Search for the cell housing the specified text and yield its [X, Y] center coordinate. 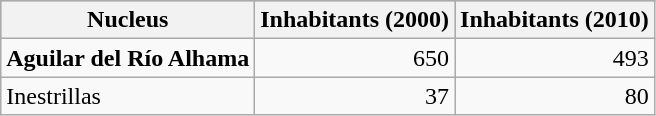
Nucleus [128, 20]
650 [355, 58]
Inhabitants (2000) [355, 20]
80 [555, 96]
Inestrillas [128, 96]
37 [355, 96]
Aguilar del Río Alhama [128, 58]
Inhabitants (2010) [555, 20]
493 [555, 58]
